Output the [X, Y] coordinate of the center of the cell containing the given text.  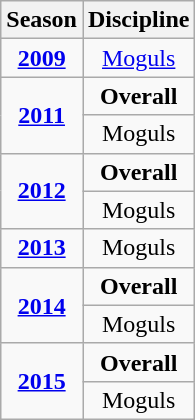
2015 [42, 381]
2009 [42, 58]
Discipline [138, 20]
2014 [42, 305]
2011 [42, 115]
2012 [42, 191]
Season [42, 20]
2013 [42, 248]
